For the text-containing cell, return its midpoint in [X, Y] coordinate format. 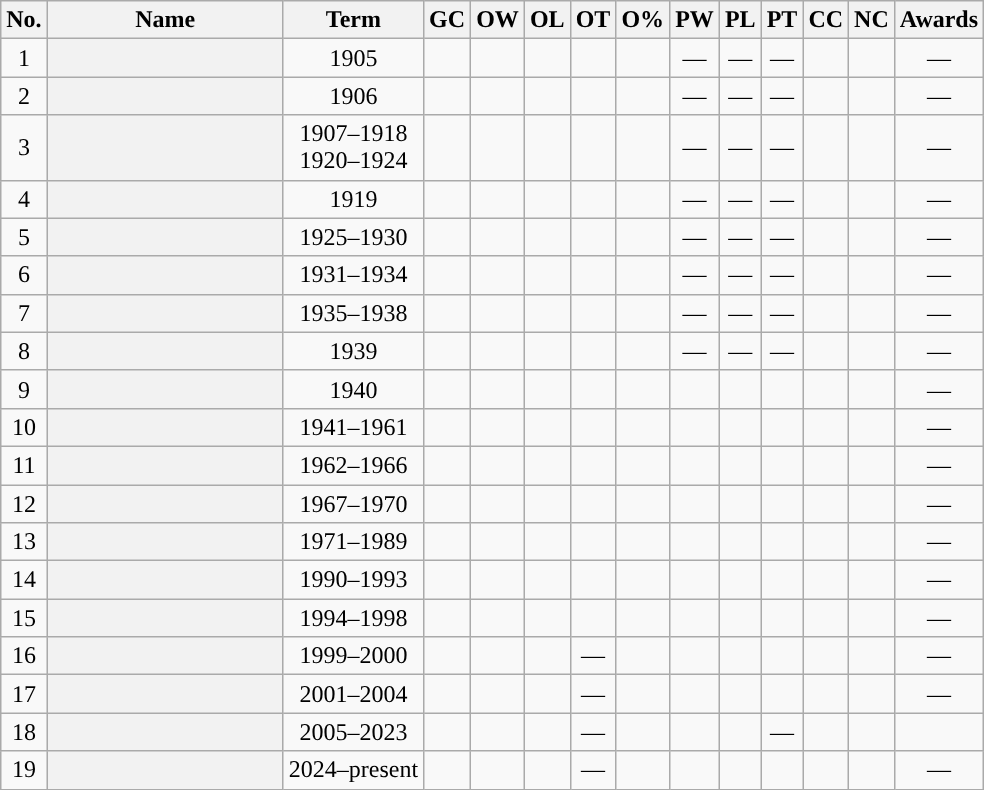
12 [24, 503]
2024–present [353, 770]
2005–2023 [353, 732]
1962–1966 [353, 465]
17 [24, 694]
4 [24, 199]
1931–1934 [353, 275]
1906 [353, 96]
1971–1989 [353, 542]
1905 [353, 58]
1940 [353, 389]
1999–2000 [353, 656]
9 [24, 389]
1919 [353, 199]
19 [24, 770]
PW [695, 20]
CC [826, 20]
O% [643, 20]
1907–1918 1920–1924 [353, 148]
10 [24, 427]
18 [24, 732]
1939 [353, 351]
1941–1961 [353, 427]
2 [24, 96]
1925–1930 [353, 237]
NC [872, 20]
Name [165, 20]
1967–1970 [353, 503]
1994–1998 [353, 618]
1990–1993 [353, 580]
No. [24, 20]
8 [24, 351]
2001–2004 [353, 694]
13 [24, 542]
GC [448, 20]
PL [740, 20]
5 [24, 237]
Awards [938, 20]
16 [24, 656]
Term [353, 20]
3 [24, 148]
1 [24, 58]
7 [24, 313]
OW [498, 20]
OL [547, 20]
1935–1938 [353, 313]
15 [24, 618]
6 [24, 275]
11 [24, 465]
PT [782, 20]
14 [24, 580]
OT [593, 20]
